Detect which cell encompasses the target text, then output its (X, Y) center coordinate. 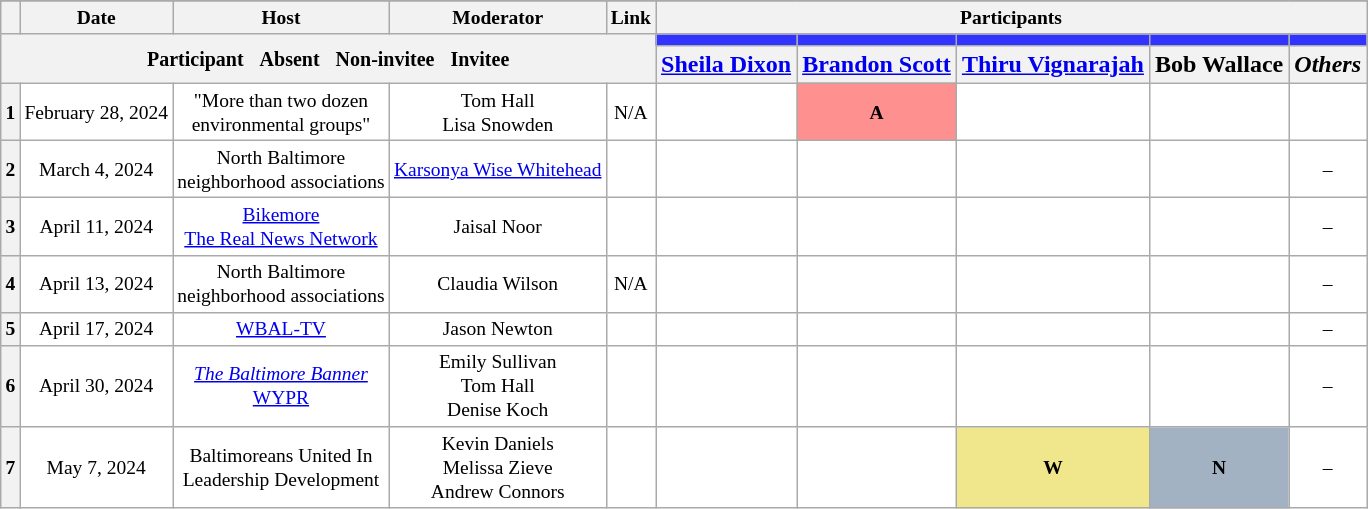
W (1052, 468)
Moderator (498, 18)
April 30, 2024 (96, 386)
Tom HallLisa Snowden (498, 112)
Host (282, 18)
Participant Absent Non-invitee Invitee (328, 58)
4 (10, 284)
1 (10, 112)
Karsonya Wise Whitehead (498, 168)
7 (10, 468)
Baltimoreans United InLeadership Development (282, 468)
Claudia Wilson (498, 284)
2 (10, 168)
Thiru Vignarajah (1052, 64)
Brandon Scott (877, 64)
May 7, 2024 (96, 468)
Jason Newton (498, 328)
Sheila Dixon (726, 64)
Jaisal Noor (498, 226)
6 (10, 386)
A (877, 112)
March 4, 2024 (96, 168)
Bob Wallace (1218, 64)
Link (630, 18)
Emily SullivanTom HallDenise Koch (498, 386)
April 17, 2024 (96, 328)
"More than two dozenenvironmental groups" (282, 112)
Date (96, 18)
3 (10, 226)
BikemoreThe Real News Network (282, 226)
Participants (1012, 18)
The Baltimore BannerWYPR (282, 386)
N (1218, 468)
February 28, 2024 (96, 112)
WBAL-TV (282, 328)
April 11, 2024 (96, 226)
5 (10, 328)
April 13, 2024 (96, 284)
Others (1328, 64)
Kevin DanielsMelissa ZieveAndrew Connors (498, 468)
